Determine the (x, y) coordinate at the center of the cell enclosing the given text.  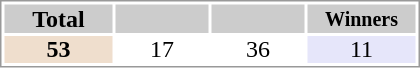
36 (258, 50)
Winners (362, 18)
Total (58, 18)
17 (162, 50)
11 (362, 50)
53 (58, 50)
